Determine the (X, Y) coordinate at the center of the cell enclosing the given text.  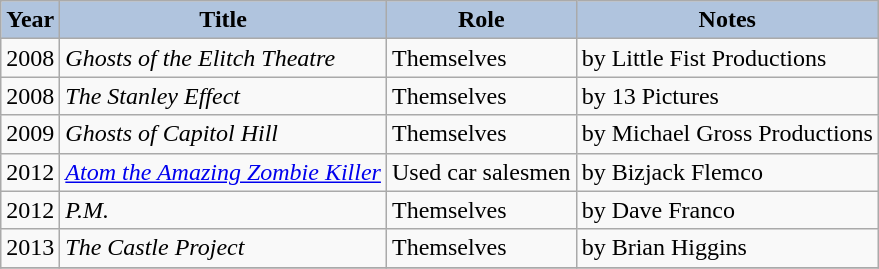
The Castle Project (224, 248)
by Little Fist Productions (727, 58)
P.M. (224, 210)
by Dave Franco (727, 210)
Ghosts of the Elitch Theatre (224, 58)
by Bizjack Flemco (727, 172)
2013 (30, 248)
by 13 Pictures (727, 96)
Ghosts of Capitol Hill (224, 134)
Used car salesmen (481, 172)
by Michael Gross Productions (727, 134)
Role (481, 20)
by Brian Higgins (727, 248)
2009 (30, 134)
Atom the Amazing Zombie Killer (224, 172)
The Stanley Effect (224, 96)
Year (30, 20)
Notes (727, 20)
Title (224, 20)
